Identify which cell holds the provided text, then report its [x, y] central coordinate. 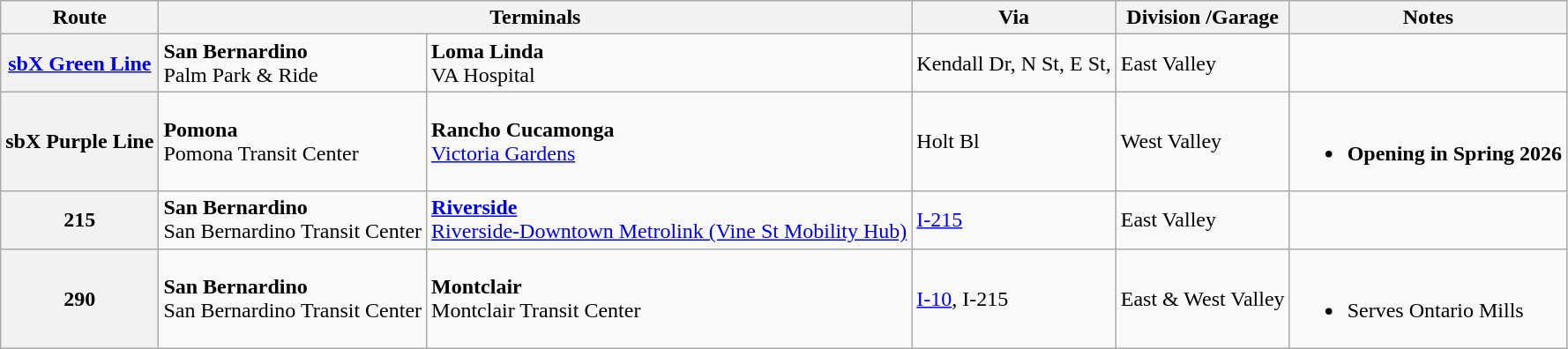
Notes [1428, 18]
sbX Purple Line [79, 141]
Loma LindaVA Hospital [669, 63]
RiversideRiverside-Downtown Metrolink (Vine St Mobility Hub) [669, 220]
Route [79, 18]
San BernardinoPalm Park & Ride [293, 63]
Terminals [535, 18]
290 [79, 298]
215 [79, 220]
I-10, I-215 [1014, 298]
Serves Ontario Mills [1428, 298]
West Valley [1203, 141]
Via [1014, 18]
Holt Bl [1014, 141]
I-215 [1014, 220]
PomonaPomona Transit Center [293, 141]
sbX Green Line [79, 63]
Kendall Dr, N St, E St, [1014, 63]
MontclairMontclair Transit Center [669, 298]
Opening in Spring 2026 [1428, 141]
Rancho CucamongaVictoria Gardens [669, 141]
Division /Garage [1203, 18]
East & West Valley [1203, 298]
